Search for the cell housing the specified text and yield its (X, Y) center coordinate. 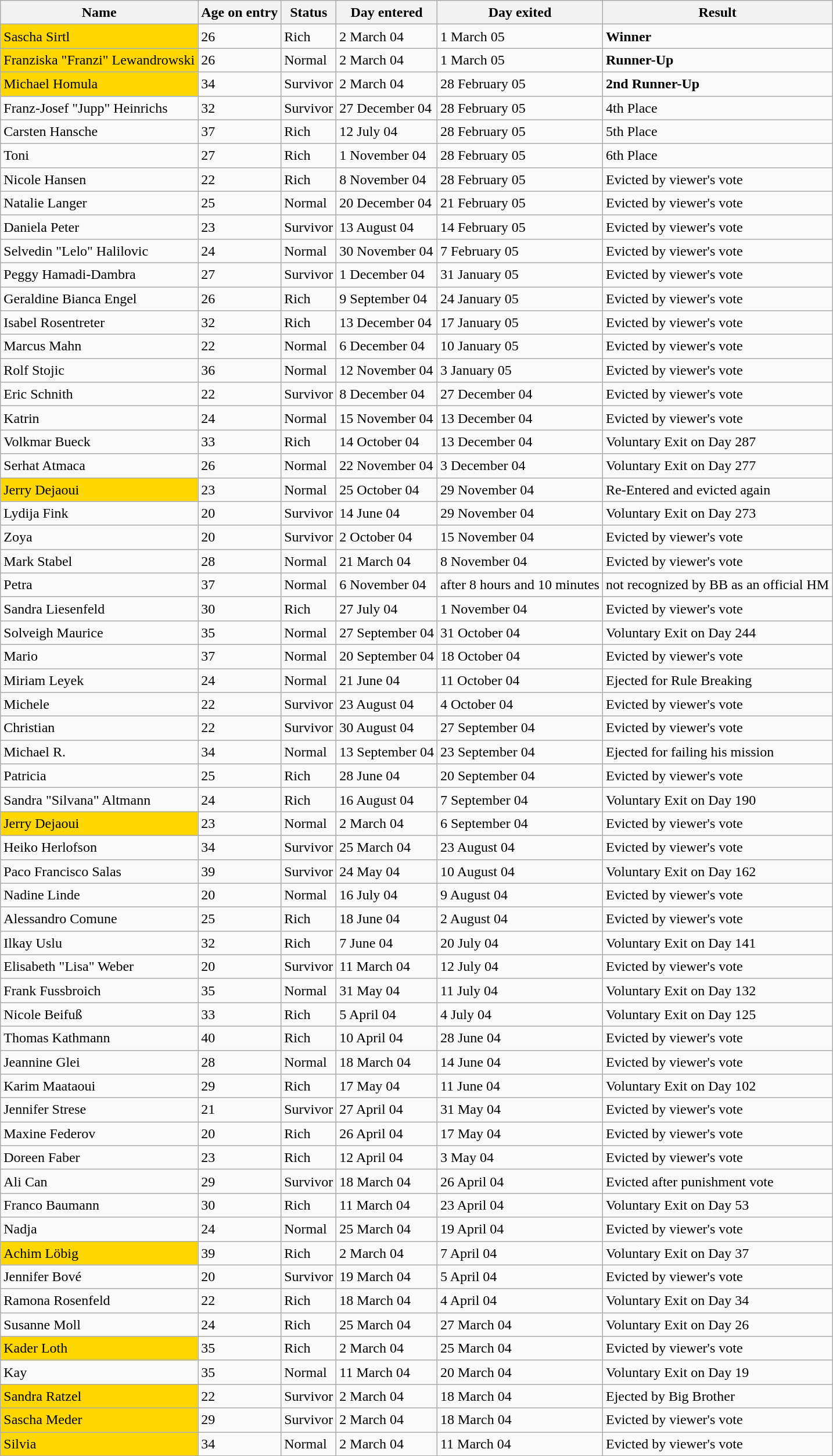
Mario (99, 657)
Eric Schnith (99, 394)
27 April 04 (387, 1110)
13 September 04 (387, 752)
Voluntary Exit on Day 190 (717, 799)
24 May 04 (387, 872)
22 November 04 (387, 466)
Susanne Moll (99, 1325)
Volkmar Bueck (99, 442)
27 March 04 (519, 1325)
4 July 04 (519, 1014)
2 August 04 (519, 919)
Voluntary Exit on Day 53 (717, 1205)
1 December 04 (387, 274)
Silvia (99, 1443)
24 January 05 (519, 299)
Zoya (99, 537)
Kader Loth (99, 1348)
36 (239, 371)
5th Place (717, 131)
Lydija Fink (99, 514)
Carsten Hansche (99, 131)
12 November 04 (387, 371)
Result (717, 13)
6 September 04 (519, 824)
9 September 04 (387, 299)
Voluntary Exit on Day 141 (717, 942)
16 July 04 (387, 895)
31 October 04 (519, 632)
3 January 05 (519, 371)
7 April 04 (519, 1253)
4 April 04 (519, 1300)
Achim Löbig (99, 1253)
Toni (99, 156)
21 (239, 1110)
Ejected by Big Brother (717, 1396)
Solveigh Maurice (99, 632)
20 March 04 (519, 1372)
13 August 04 (387, 227)
Sascha Sirtl (99, 36)
Sandra "Silvana" Altmann (99, 799)
Jennifer Strese (99, 1110)
9 August 04 (519, 895)
Ilkay Uslu (99, 942)
Nadja (99, 1229)
Karim Maataoui (99, 1086)
21 February 05 (519, 203)
Petra (99, 584)
Voluntary Exit on Day 19 (717, 1372)
Sandra Ratzel (99, 1396)
Status (309, 13)
Name (99, 13)
Isabel Rosentreter (99, 323)
Nicole Hansen (99, 179)
Christian (99, 729)
Voluntary Exit on Day 162 (717, 872)
Day entered (387, 13)
Mark Stabel (99, 561)
Serhat Atmaca (99, 466)
Alessandro Comune (99, 919)
10 August 04 (519, 872)
40 (239, 1038)
Winner (717, 36)
7 February 05 (519, 251)
Voluntary Exit on Day 102 (717, 1086)
11 October 04 (519, 680)
Jennifer Bové (99, 1277)
Voluntary Exit on Day 287 (717, 442)
16 August 04 (387, 799)
Kay (99, 1372)
6 December 04 (387, 346)
after 8 hours and 10 minutes (519, 584)
Heiko Herlofson (99, 847)
Peggy Hamadi-Dambra (99, 274)
not recognized by BB as an official HM (717, 584)
30 November 04 (387, 251)
Voluntary Exit on Day 37 (717, 1253)
8 December 04 (387, 394)
2nd Runner-Up (717, 84)
Marcus Mahn (99, 346)
Voluntary Exit on Day 244 (717, 632)
4th Place (717, 108)
31 January 05 (519, 274)
Frank Fussbroich (99, 990)
7 June 04 (387, 942)
6th Place (717, 156)
10 January 05 (519, 346)
4 October 04 (519, 704)
Voluntary Exit on Day 34 (717, 1300)
Ejected for Rule Breaking (717, 680)
Patricia (99, 776)
Jeannine Glei (99, 1062)
Daniela Peter (99, 227)
Sandra Liesenfeld (99, 609)
Voluntary Exit on Day 277 (717, 466)
Voluntary Exit on Day 273 (717, 514)
Doreen Faber (99, 1157)
17 January 05 (519, 323)
21 March 04 (387, 561)
3 December 04 (519, 466)
11 July 04 (519, 990)
7 September 04 (519, 799)
20 December 04 (387, 203)
2 October 04 (387, 537)
21 June 04 (387, 680)
Franco Baumann (99, 1205)
Voluntary Exit on Day 132 (717, 990)
Thomas Kathmann (99, 1038)
Runner-Up (717, 60)
3 May 04 (519, 1157)
Miriam Leyek (99, 680)
12 April 04 (387, 1157)
6 November 04 (387, 584)
Nicole Beifuß (99, 1014)
19 March 04 (387, 1277)
Nadine Linde (99, 895)
Age on entry (239, 13)
Selvedin "Lelo" Halilovic (99, 251)
Sascha Meder (99, 1420)
Michael Homula (99, 84)
Voluntary Exit on Day 125 (717, 1014)
Evicted after punishment vote (717, 1182)
18 October 04 (519, 657)
Voluntary Exit on Day 26 (717, 1325)
14 October 04 (387, 442)
Ejected for failing his mission (717, 752)
Paco Francisco Salas (99, 872)
Franziska "Franzi" Lewandrowski (99, 60)
10 April 04 (387, 1038)
Michael R. (99, 752)
Katrin (99, 418)
Ramona Rosenfeld (99, 1300)
27 July 04 (387, 609)
Michele (99, 704)
30 August 04 (387, 729)
Elisabeth "Lisa" Weber (99, 967)
11 June 04 (519, 1086)
23 September 04 (519, 752)
Rolf Stojic (99, 371)
Re-Entered and evicted again (717, 489)
Franz-Josef "Jupp" Heinrichs (99, 108)
18 June 04 (387, 919)
14 February 05 (519, 227)
Maxine Federov (99, 1134)
Natalie Langer (99, 203)
20 July 04 (519, 942)
Geraldine Bianca Engel (99, 299)
Day exited (519, 13)
19 April 04 (519, 1229)
23 April 04 (519, 1205)
Ali Can (99, 1182)
25 October 04 (387, 489)
